Output the (X, Y) coordinate of the center of the cell containing the given text.  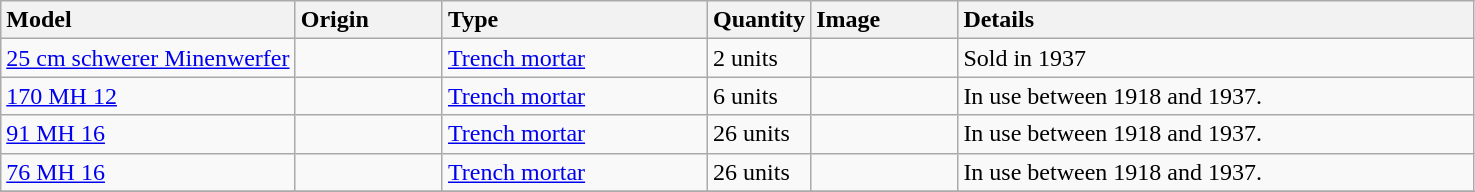
25 cm schwerer Minenwerfer (148, 58)
Type (574, 20)
6 units (760, 96)
76 MH 16 (148, 172)
Model (148, 20)
Quantity (760, 20)
Image (884, 20)
Details (1216, 20)
Sold in 1937 (1216, 58)
91 MH 16 (148, 134)
170 MH 12 (148, 96)
2 units (760, 58)
Origin (368, 20)
